Detect which cell encompasses the target text, then output its [X, Y] center coordinate. 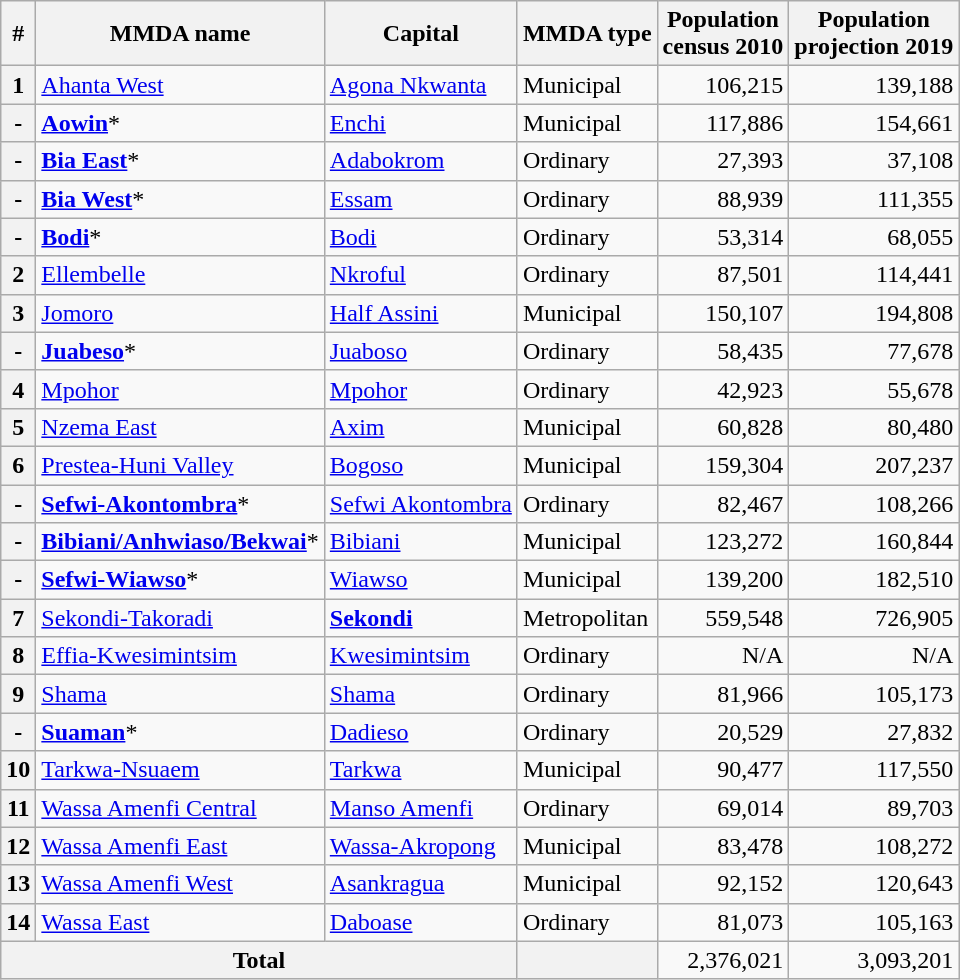
MMDA name [180, 34]
Populationcensus 2010 [723, 34]
83,478 [723, 846]
69,014 [723, 808]
3,093,201 [874, 960]
89,703 [874, 808]
194,808 [874, 313]
12 [18, 846]
559,548 [723, 618]
11 [18, 808]
Populationprojection 2019 [874, 34]
105,163 [874, 922]
154,661 [874, 123]
Metropolitan [587, 618]
Half Assini [420, 313]
Essam [420, 199]
Wassa Amenfi West [180, 884]
20,529 [723, 732]
139,188 [874, 85]
37,108 [874, 161]
Enchi [420, 123]
55,678 [874, 389]
1 [18, 85]
3 [18, 313]
Tarkwa [420, 770]
Asankragua [420, 884]
Sekondi [420, 618]
Sefwi-Wiawso* [180, 580]
9 [18, 694]
13 [18, 884]
53,314 [723, 237]
81,966 [723, 694]
Tarkwa-Nsuaem [180, 770]
27,832 [874, 732]
Bodi* [180, 237]
Axim [420, 427]
Manso Amenfi [420, 808]
Agona Nkwanta [420, 85]
117,550 [874, 770]
88,939 [723, 199]
Wassa Amenfi Central [180, 808]
Dadieso [420, 732]
Ahanta West [180, 85]
6 [18, 465]
27,393 [723, 161]
Wiawso [420, 580]
123,272 [723, 542]
111,355 [874, 199]
Bodi [420, 237]
Nzema East [180, 427]
10 [18, 770]
108,272 [874, 846]
Jomoro [180, 313]
Effia-Kwesimintsim [180, 656]
87,501 [723, 275]
MMDA type [587, 34]
105,173 [874, 694]
82,467 [723, 503]
77,678 [874, 351]
Kwesimintsim [420, 656]
60,828 [723, 427]
# [18, 34]
14 [18, 922]
150,107 [723, 313]
159,304 [723, 465]
2,376,021 [723, 960]
Bibiani [420, 542]
Bia East* [180, 161]
Total [260, 960]
Juabeso* [180, 351]
139,200 [723, 580]
Aowin* [180, 123]
Ellembelle [180, 275]
182,510 [874, 580]
Prestea-Huni Valley [180, 465]
160,844 [874, 542]
7 [18, 618]
117,886 [723, 123]
80,480 [874, 427]
81,073 [723, 922]
Nkroful [420, 275]
Wassa-Akropong [420, 846]
Adabokrom [420, 161]
58,435 [723, 351]
92,152 [723, 884]
Sefwi Akontombra [420, 503]
Juaboso [420, 351]
42,923 [723, 389]
68,055 [874, 237]
4 [18, 389]
Suaman* [180, 732]
114,441 [874, 275]
Wassa East [180, 922]
90,477 [723, 770]
Sekondi-Takoradi [180, 618]
2 [18, 275]
Capital [420, 34]
120,643 [874, 884]
106,215 [723, 85]
207,237 [874, 465]
108,266 [874, 503]
5 [18, 427]
8 [18, 656]
Bogoso [420, 465]
726,905 [874, 618]
Sefwi-Akontombra* [180, 503]
Daboase [420, 922]
Bia West* [180, 199]
Wassa Amenfi East [180, 846]
Bibiani/Anhwiaso/Bekwai* [180, 542]
